Scan for the cell matching the given text and deliver its (x, y) coordinate at center. 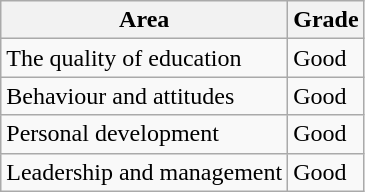
Leadership and management (144, 172)
Grade (326, 20)
Personal development (144, 134)
The quality of education (144, 58)
Behaviour and attitudes (144, 96)
Area (144, 20)
